Extract the [x, y] coordinate from the center of the cell holding the provided text.  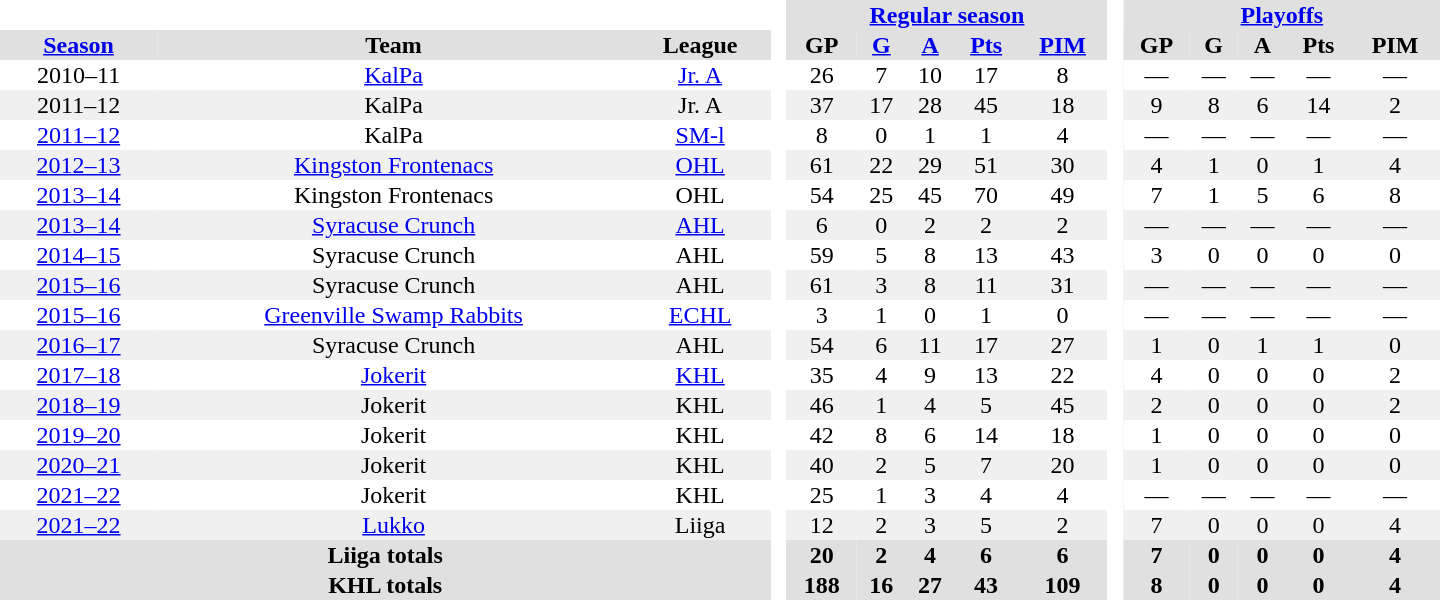
51 [986, 165]
2018–19 [78, 405]
46 [822, 405]
12 [822, 525]
30 [1063, 165]
2019–20 [78, 435]
2016–17 [78, 345]
26 [822, 75]
2012–13 [78, 165]
49 [1063, 195]
SM-l [700, 135]
Playoffs [1282, 15]
Season [78, 45]
35 [822, 375]
2010–11 [78, 75]
Greenville Swamp Rabbits [394, 315]
2020–21 [78, 465]
Team [394, 45]
70 [986, 195]
40 [822, 465]
League [700, 45]
31 [1063, 285]
2014–15 [78, 255]
2017–18 [78, 375]
16 [882, 585]
59 [822, 255]
37 [822, 105]
ECHL [700, 315]
Liiga [700, 525]
28 [930, 105]
Regular season [948, 15]
Liiga totals [385, 555]
29 [930, 165]
Lukko [394, 525]
10 [930, 75]
109 [1063, 585]
42 [822, 435]
KHL totals [385, 585]
188 [822, 585]
